Scan for the cell matching the given text and deliver its (x, y) coordinate at center. 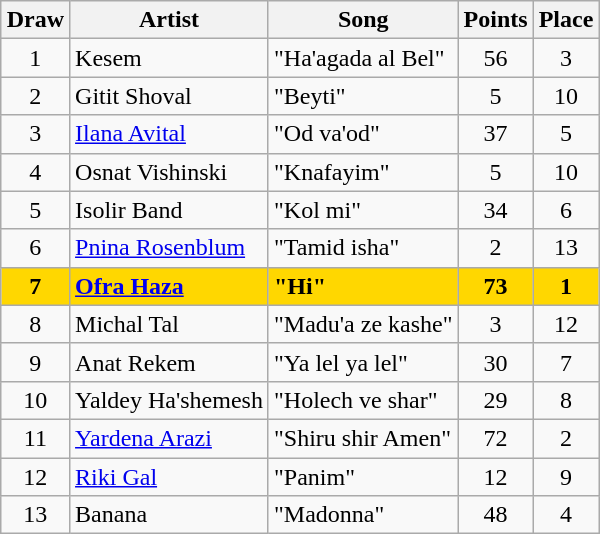
"Holech ve shar" (363, 400)
73 (496, 286)
Ofra Haza (170, 286)
Banana (170, 515)
Gitit Shoval (170, 96)
Yardena Arazi (170, 438)
56 (496, 58)
30 (496, 362)
Pnina Rosenblum (170, 248)
Ilana Avital (170, 134)
Song (363, 20)
"Madonna" (363, 515)
Draw (35, 20)
Artist (170, 20)
Points (496, 20)
"Ha'agada al Bel" (363, 58)
"Hi" (363, 286)
Yaldey Ha'shemesh (170, 400)
37 (496, 134)
"Ya lel ya lel" (363, 362)
48 (496, 515)
Riki Gal (170, 477)
"Tamid isha" (363, 248)
29 (496, 400)
"Knafayim" (363, 172)
"Beyti" (363, 96)
Anat Rekem (170, 362)
Michal Tal (170, 324)
"Od va'od" (363, 134)
"Shiru shir Amen" (363, 438)
72 (496, 438)
11 (35, 438)
"Panim" (363, 477)
"Madu'a ze kashe" (363, 324)
34 (496, 210)
Kesem (170, 58)
Place (566, 20)
Isolir Band (170, 210)
Osnat Vishinski (170, 172)
"Kol mi" (363, 210)
